Provide the (X, Y) coordinate of the cell's center where the given text is located.  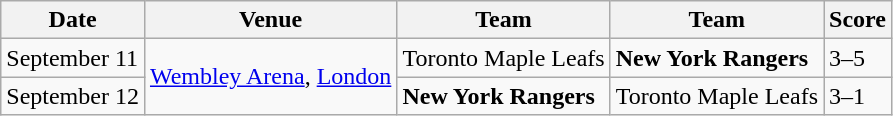
Venue (270, 20)
September 11 (73, 58)
Date (73, 20)
Score (858, 20)
3–5 (858, 58)
September 12 (73, 96)
3–1 (858, 96)
Wembley Arena, London (270, 77)
